Locate the cell with the specified text and output its [X, Y] center coordinate. 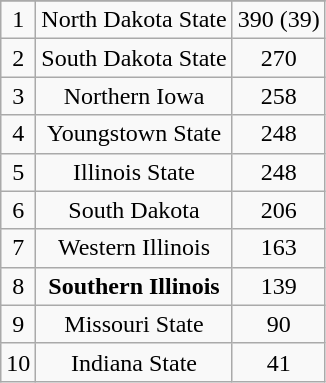
1 [18, 20]
Indiana State [134, 362]
South Dakota [134, 210]
Northern Iowa [134, 96]
9 [18, 324]
Missouri State [134, 324]
5 [18, 172]
Youngstown State [134, 134]
270 [278, 58]
2 [18, 58]
North Dakota State [134, 20]
South Dakota State [134, 58]
6 [18, 210]
4 [18, 134]
258 [278, 96]
Illinois State [134, 172]
8 [18, 286]
3 [18, 96]
390 (39) [278, 20]
Western Illinois [134, 248]
Southern Illinois [134, 286]
139 [278, 286]
90 [278, 324]
163 [278, 248]
41 [278, 362]
7 [18, 248]
206 [278, 210]
10 [18, 362]
